Locate the cell with the specified text and output its (X, Y) center coordinate. 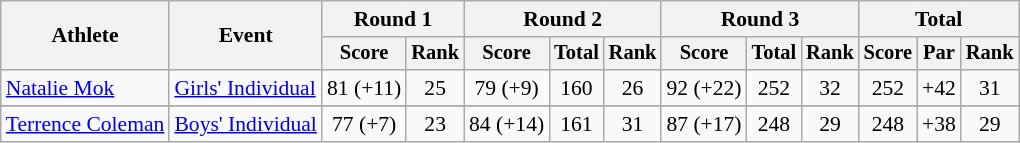
+38 (939, 124)
32 (830, 88)
84 (+14) (506, 124)
79 (+9) (506, 88)
161 (576, 124)
Par (939, 54)
87 (+17) (704, 124)
Natalie Mok (86, 88)
23 (435, 124)
81 (+11) (364, 88)
Round 3 (760, 19)
Round 1 (393, 19)
77 (+7) (364, 124)
Boys' Individual (246, 124)
92 (+22) (704, 88)
160 (576, 88)
Girls' Individual (246, 88)
Event (246, 36)
25 (435, 88)
Terrence Coleman (86, 124)
26 (633, 88)
+42 (939, 88)
Round 2 (562, 19)
Athlete (86, 36)
